From the cell containing the given text, extract its center point as (x, y) coordinate. 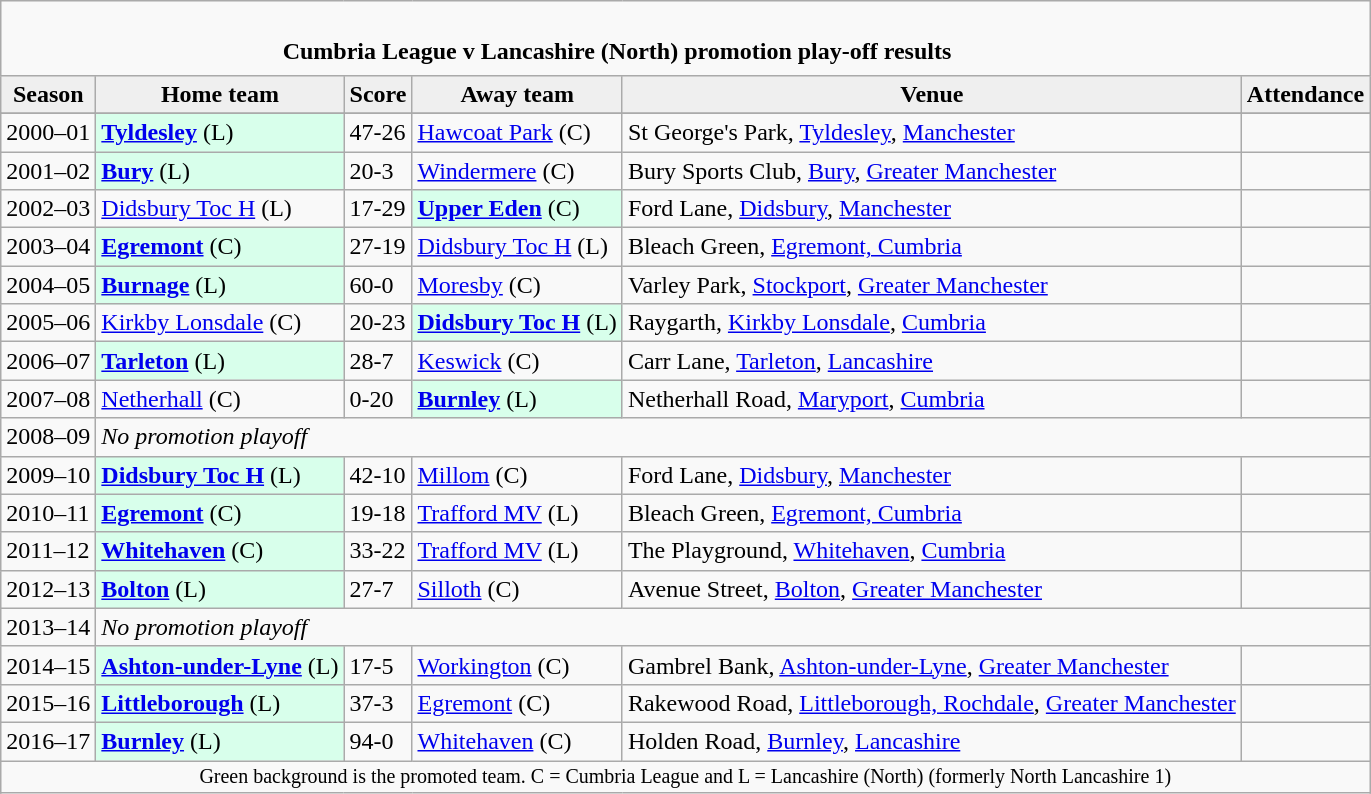
2000–01 (48, 132)
Netherhall (C) (220, 399)
2016–17 (48, 741)
Burnage (L) (220, 285)
Holden Road, Burnley, Lancashire (932, 741)
Venue (932, 94)
Netherhall Road, Maryport, Cumbria (932, 399)
2005–06 (48, 323)
Kirkby Lonsdale (C) (220, 323)
Rakewood Road, Littleborough, Rochdale, Greater Manchester (932, 703)
2006–07 (48, 361)
Littleborough (L) (220, 703)
2015–16 (48, 703)
Bury Sports Club, Bury, Greater Manchester (932, 171)
2008–09 (48, 437)
Upper Eden (C) (517, 209)
Bury (L) (220, 171)
Avenue Street, Bolton, Greater Manchester (932, 589)
Carr Lane, Tarleton, Lancashire (932, 361)
2002–03 (48, 209)
27-7 (378, 589)
Raygarth, Kirkby Lonsdale, Cumbria (932, 323)
St George's Park, Tyldesley, Manchester (932, 132)
17-5 (378, 665)
The Playground, Whitehaven, Cumbria (932, 551)
42-10 (378, 475)
2011–12 (48, 551)
Keswick (C) (517, 361)
28-7 (378, 361)
37-3 (378, 703)
17-29 (378, 209)
47-26 (378, 132)
2009–10 (48, 475)
0-20 (378, 399)
2010–11 (48, 513)
2003–04 (48, 247)
Tarleton (L) (220, 361)
Silloth (C) (517, 589)
Moresby (C) (517, 285)
2014–15 (48, 665)
Gambrel Bank, Ashton-under-Lyne, Greater Manchester (932, 665)
27-19 (378, 247)
2004–05 (48, 285)
Bolton (L) (220, 589)
20-3 (378, 171)
20-23 (378, 323)
94-0 (378, 741)
Season (48, 94)
Windermere (C) (517, 171)
2001–02 (48, 171)
Score (378, 94)
Hawcoat Park (C) (517, 132)
Workington (C) (517, 665)
Home team (220, 94)
Tyldesley (L) (220, 132)
Away team (517, 94)
60-0 (378, 285)
Green background is the promoted team. C = Cumbria League and L = Lancashire (North) (formerly North Lancashire 1) (686, 776)
19-18 (378, 513)
2007–08 (48, 399)
Millom (C) (517, 475)
2012–13 (48, 589)
Varley Park, Stockport, Greater Manchester (932, 285)
Ashton-under-Lyne (L) (220, 665)
2013–14 (48, 627)
Attendance (1305, 94)
33-22 (378, 551)
